Determine the (x, y) coordinate at the center of the cell enclosing the given text.  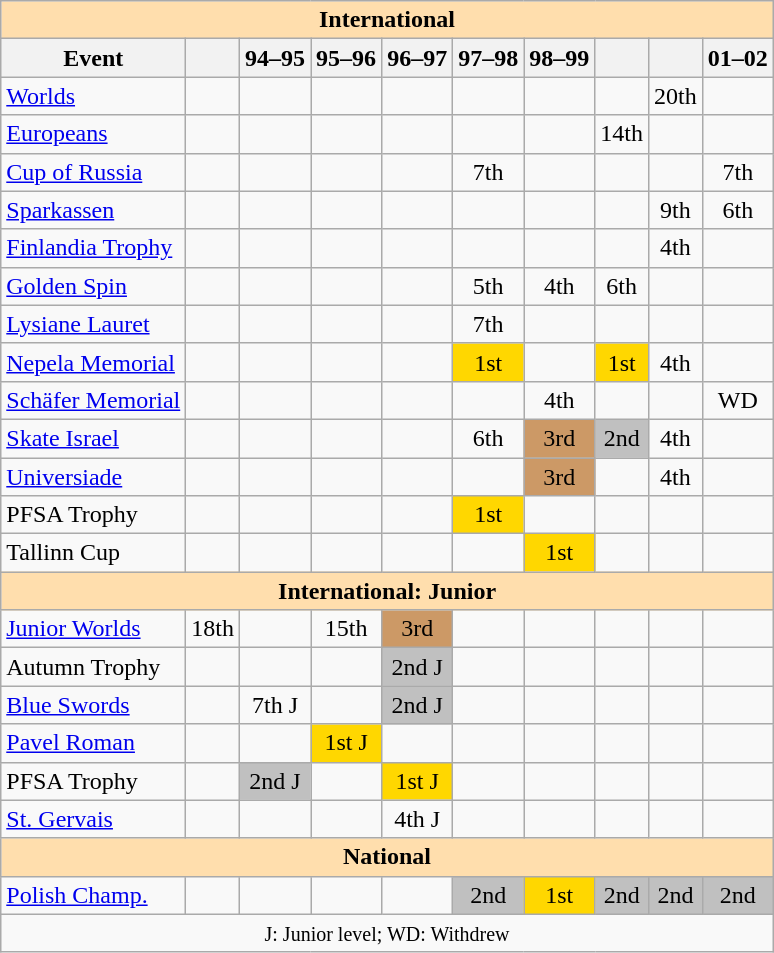
98–99 (560, 58)
96–97 (418, 58)
15th (346, 629)
Lysiane Lauret (94, 324)
94–95 (274, 58)
Polish Champ. (94, 895)
Autumn Trophy (94, 667)
St. Gervais (94, 819)
Junior Worlds (94, 629)
95–96 (346, 58)
Cup of Russia (94, 172)
Event (94, 58)
97–98 (488, 58)
Pavel Roman (94, 743)
Nepela Memorial (94, 362)
Finlandia Trophy (94, 248)
Universiade (94, 477)
International (388, 20)
Blue Swords (94, 705)
9th (676, 210)
5th (488, 286)
01–02 (738, 58)
20th (676, 96)
International: Junior (388, 591)
National (388, 857)
J: Junior level; WD: Withdrew (388, 933)
Worlds (94, 96)
WD (738, 400)
Schäfer Memorial (94, 400)
Sparkassen (94, 210)
Tallinn Cup (94, 553)
Golden Spin (94, 286)
18th (213, 629)
4th J (418, 819)
14th (622, 134)
Europeans (94, 134)
7th J (274, 705)
Skate Israel (94, 438)
